Find where the given text appears and provide that cell's center as [x, y] coordinate. 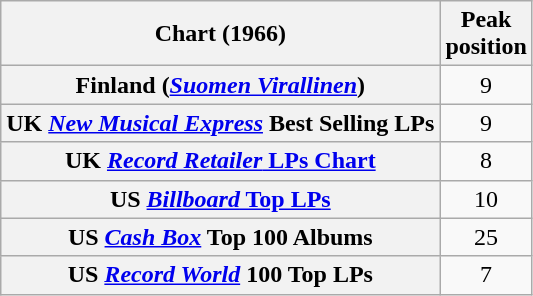
US Record World 100 Top LPs [220, 275]
10 [486, 199]
UK Record Retailer LPs Chart [220, 161]
Chart (1966) [220, 34]
US Billboard Top LPs [220, 199]
UK New Musical Express Best Selling LPs [220, 123]
25 [486, 237]
Peakposition [486, 34]
7 [486, 275]
US Cash Box Top 100 Albums [220, 237]
8 [486, 161]
Finland (Suomen Virallinen) [220, 85]
